Return (X, Y) of the center of cell containing provided text 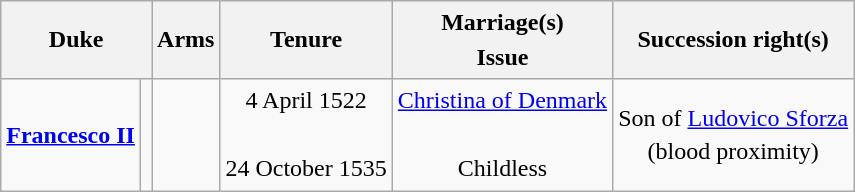
Christina of DenmarkChildless (502, 135)
Tenure (306, 40)
Duke (76, 40)
Francesco II (71, 135)
Son of Ludovico Sforza(blood proximity) (734, 135)
Marriage(s)Issue (502, 40)
4 April 152224 October 1535 (306, 135)
Succession right(s) (734, 40)
Arms (186, 40)
